Capture the cell that displays the provided text and extract its (X, Y) central coordinate. 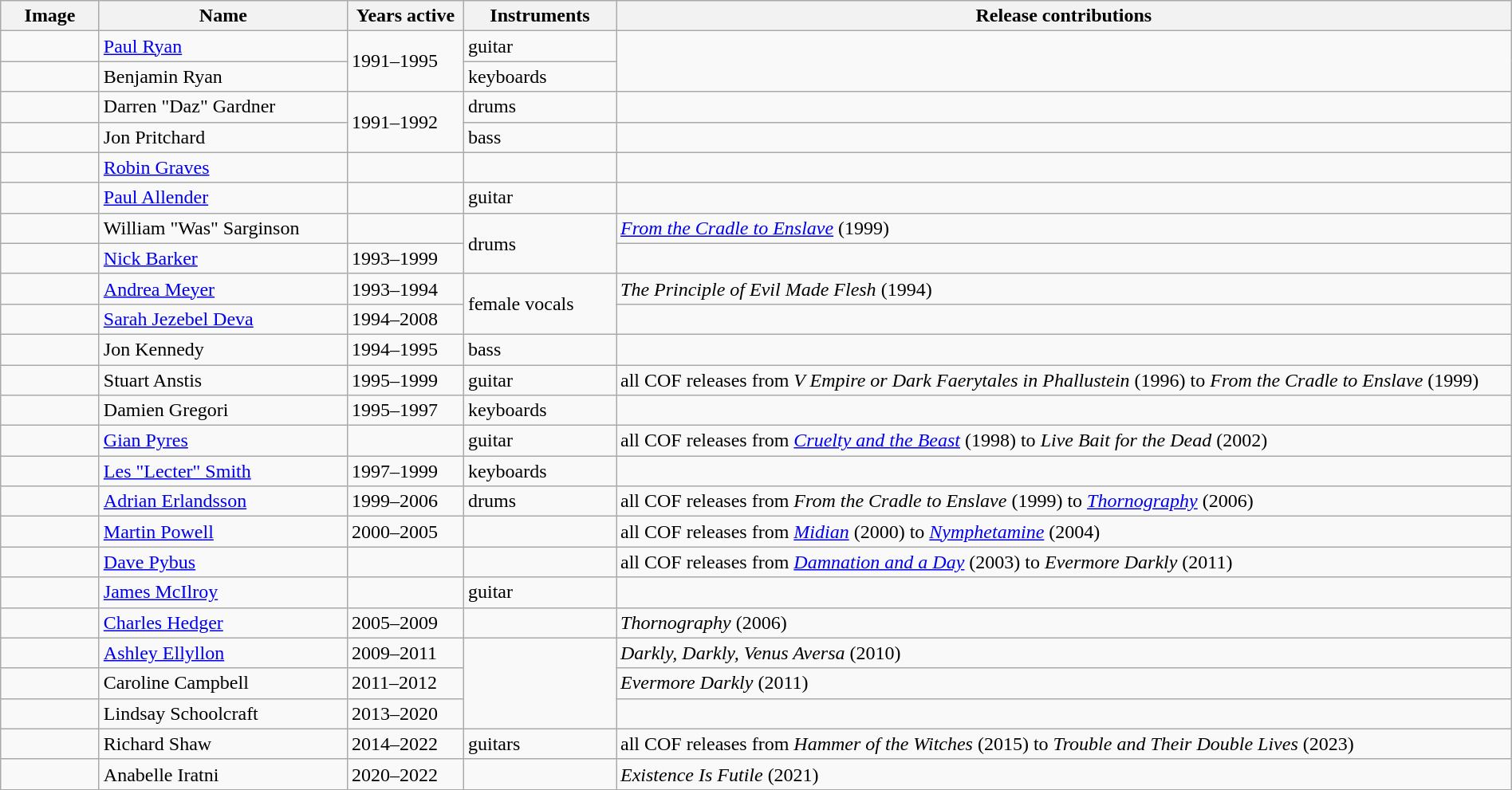
Instruments (539, 16)
Years active (405, 16)
Dave Pybus (223, 562)
1995–1999 (405, 380)
2011–2012 (405, 683)
Robin Graves (223, 167)
1991–1995 (405, 61)
The Principle of Evil Made Flesh (1994) (1064, 289)
Darkly, Darkly, Venus Aversa (2010) (1064, 653)
William "Was" Sarginson (223, 228)
female vocals (539, 304)
1991–1992 (405, 122)
From the Cradle to Enslave (1999) (1064, 228)
1993–1994 (405, 289)
1995–1997 (405, 411)
Andrea Meyer (223, 289)
Benjamin Ryan (223, 77)
2005–2009 (405, 623)
Existence Is Futile (2021) (1064, 774)
Les "Lecter" Smith (223, 471)
Caroline Campbell (223, 683)
Release contributions (1064, 16)
Thornography (2006) (1064, 623)
Richard Shaw (223, 744)
Image (50, 16)
all COF releases from Damnation and a Day (2003) to Evermore Darkly (2011) (1064, 562)
1994–1995 (405, 349)
Charles Hedger (223, 623)
Paul Ryan (223, 46)
1993–1999 (405, 258)
James McIlroy (223, 592)
Adrian Erlandsson (223, 501)
Jon Pritchard (223, 137)
Nick Barker (223, 258)
all COF releases from Hammer of the Witches (2015) to Trouble and Their Double Lives (2023) (1064, 744)
Stuart Anstis (223, 380)
Lindsay Schoolcraft (223, 713)
all COF releases from Cruelty and the Beast (1998) to Live Bait for the Dead (2002) (1064, 441)
all COF releases from V Empire or Dark Faerytales in Phallustein (1996) to From the Cradle to Enslave (1999) (1064, 380)
Paul Allender (223, 198)
all COF releases from From the Cradle to Enslave (1999) to Thornography (2006) (1064, 501)
Ashley Ellyllon (223, 653)
Anabelle Iratni (223, 774)
2009–2011 (405, 653)
2013–2020 (405, 713)
2000–2005 (405, 532)
Gian Pyres (223, 441)
Sarah Jezebel Deva (223, 319)
Damien Gregori (223, 411)
Darren "Daz" Gardner (223, 107)
2020–2022 (405, 774)
all COF releases from Midian (2000) to Nymphetamine (2004) (1064, 532)
1997–1999 (405, 471)
Evermore Darkly (2011) (1064, 683)
1999–2006 (405, 501)
Name (223, 16)
Martin Powell (223, 532)
2014–2022 (405, 744)
1994–2008 (405, 319)
Jon Kennedy (223, 349)
guitars (539, 744)
